Provide the [X, Y] coordinate of the cell's center where the given text is located.  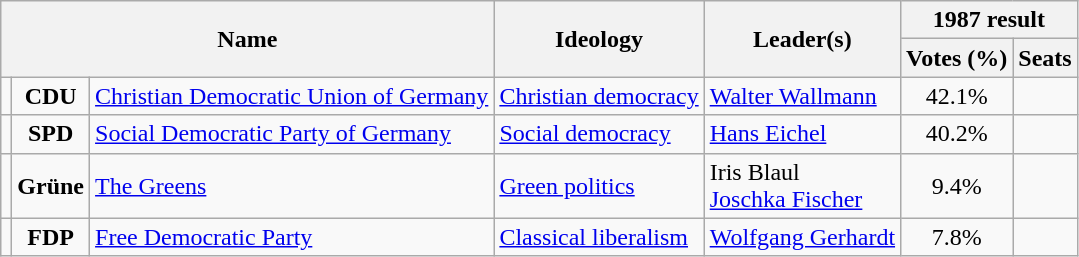
FDP [51, 237]
Social Democratic Party of Germany [292, 134]
Hans Eichel [802, 134]
Leader(s) [802, 39]
Classical liberalism [599, 237]
Seats [1045, 58]
Ideology [599, 39]
Name [248, 39]
Christian Democratic Union of Germany [292, 96]
The Greens [292, 186]
Wolfgang Gerhardt [802, 237]
Grüne [51, 186]
1987 result [990, 20]
SPD [51, 134]
CDU [51, 96]
Iris BlaulJoschka Fischer [802, 186]
40.2% [957, 134]
Free Democratic Party [292, 237]
Social democracy [599, 134]
Green politics [599, 186]
7.8% [957, 237]
42.1% [957, 96]
Christian democracy [599, 96]
9.4% [957, 186]
Walter Wallmann [802, 96]
Votes (%) [957, 58]
